For the text-containing cell, return its midpoint in (X, Y) coordinate format. 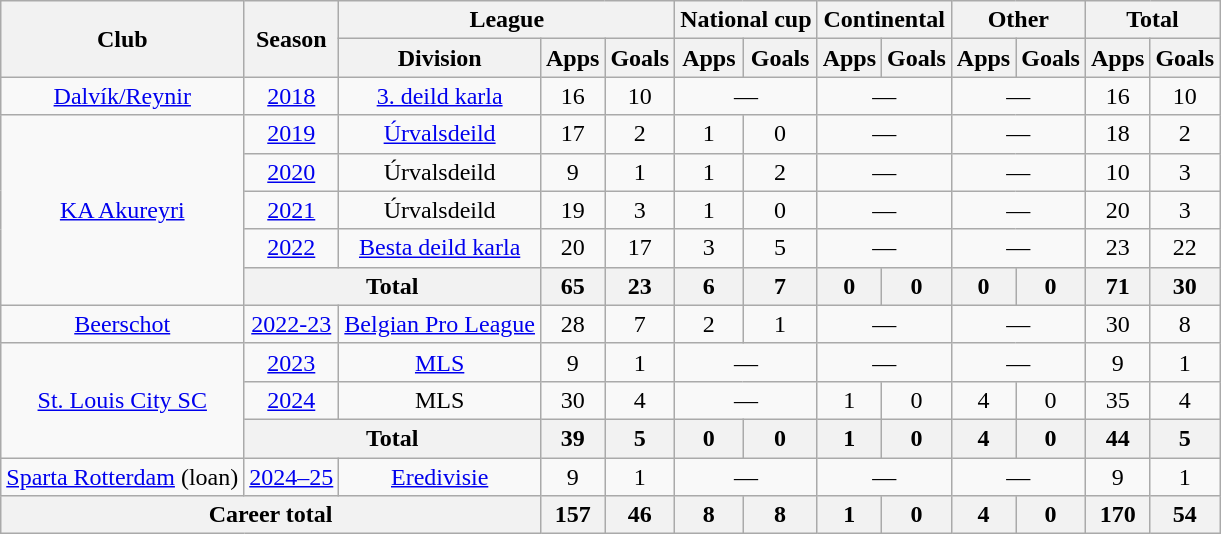
35 (1117, 400)
2021 (292, 210)
170 (1117, 515)
St. Louis City SC (122, 400)
National cup (746, 20)
2022 (292, 248)
Beerschot (122, 324)
2024 (292, 400)
Season (292, 39)
46 (640, 515)
71 (1117, 286)
2023 (292, 362)
18 (1117, 134)
2018 (292, 96)
157 (572, 515)
54 (1185, 515)
KA Akureyri (122, 210)
2019 (292, 134)
65 (572, 286)
Sparta Rotterdam (loan) (122, 477)
Other (1018, 20)
League (507, 20)
19 (572, 210)
44 (1117, 438)
22 (1185, 248)
39 (572, 438)
2020 (292, 172)
3. deild karla (440, 96)
2022-23 (292, 324)
Division (440, 58)
6 (709, 286)
Eredivisie (440, 477)
Besta deild karla (440, 248)
Belgian Pro League (440, 324)
Dalvík/Reynir (122, 96)
Career total (271, 515)
Club (122, 39)
Continental (884, 20)
2024–25 (292, 477)
28 (572, 324)
